Pinpoint the cell where the given text exists, returning its [x, y] midpoint coordinate. 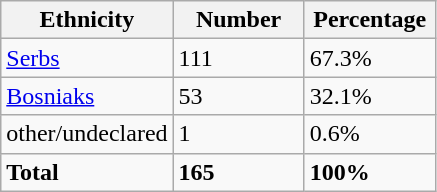
53 [238, 96]
111 [238, 58]
other/undeclared [87, 134]
67.3% [370, 58]
Serbs [87, 58]
100% [370, 172]
Ethnicity [87, 20]
Number [238, 20]
Total [87, 172]
0.6% [370, 134]
Percentage [370, 20]
32.1% [370, 96]
165 [238, 172]
Bosniaks [87, 96]
1 [238, 134]
